Locate the cell with the specified text and output its [X, Y] center coordinate. 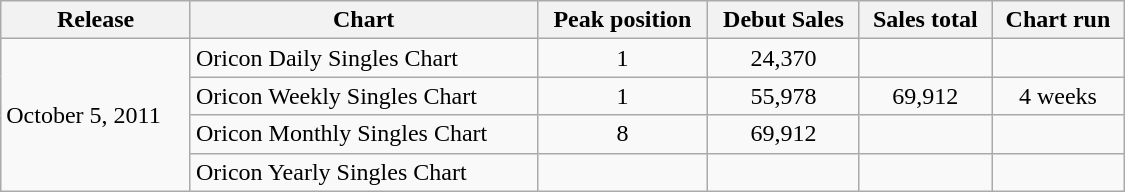
55,978 [784, 96]
October 5, 2011 [96, 115]
Chart run [1058, 20]
Oricon Yearly Singles Chart [364, 172]
Chart [364, 20]
Oricon Weekly Singles Chart [364, 96]
Peak position [622, 20]
Oricon Monthly Singles Chart [364, 134]
Release [96, 20]
8 [622, 134]
Sales total [926, 20]
4 weeks [1058, 96]
Debut Sales [784, 20]
Oricon Daily Singles Chart [364, 58]
24,370 [784, 58]
